From the cell containing the given text, extract its center point as (x, y) coordinate. 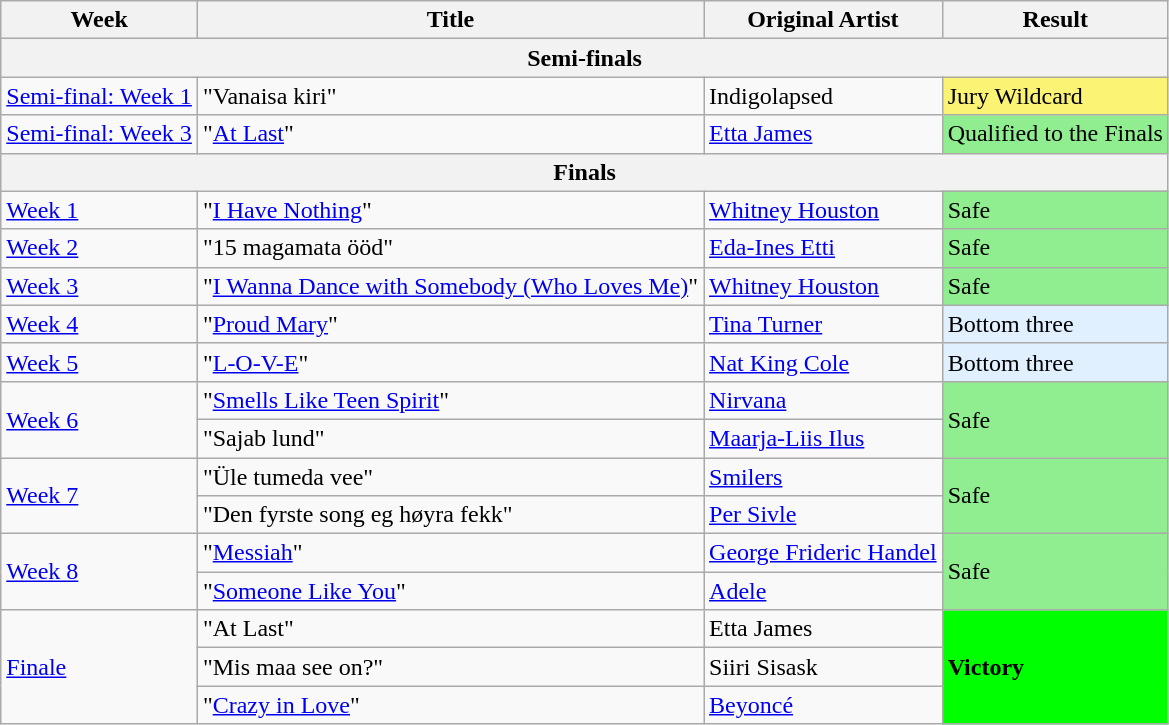
Maarja-Liis Ilus (824, 438)
Result (1055, 20)
"I Wanna Dance with Somebody (Who Loves Me)" (450, 286)
"Crazy in Love" (450, 705)
Tina Turner (824, 324)
Week 6 (100, 419)
Week 5 (100, 362)
"Smells Like Teen Spirit" (450, 400)
Week 8 (100, 572)
"Mis maa see on?" (450, 667)
Semi-final: Week 1 (100, 96)
Title (450, 20)
Beyoncé (824, 705)
"Messiah" (450, 553)
Per Sivle (824, 515)
"15 magamata ööd" (450, 248)
Week 4 (100, 324)
Adele (824, 591)
Finale (100, 667)
Week 2 (100, 248)
Nat King Cole (824, 362)
Week 3 (100, 286)
Semi-final: Week 3 (100, 134)
"Proud Mary" (450, 324)
Nirvana (824, 400)
Week (100, 20)
Siiri Sisask (824, 667)
Qualified to the Finals (1055, 134)
Week 1 (100, 210)
"Someone Like You" (450, 591)
Indigolapsed (824, 96)
Eda-Ines Etti (824, 248)
Week 7 (100, 496)
Semi-finals (585, 58)
Finals (585, 172)
George Frideric Handel (824, 553)
"Den fyrste song eg høyra fekk" (450, 515)
"Sajab lund" (450, 438)
"Vanaisa kiri" (450, 96)
"I Have Nothing" (450, 210)
Victory (1055, 667)
Original Artist (824, 20)
Jury Wildcard (1055, 96)
Smilers (824, 477)
"L-O-V-E" (450, 362)
"Üle tumeda vee" (450, 477)
